Return (x, y) of the center of cell containing provided text 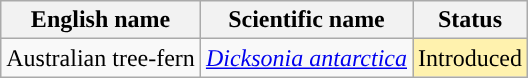
English name (101, 20)
Scientific name (306, 20)
Introduced (470, 58)
Australian tree-fern (101, 58)
Status (470, 20)
Dicksonia antarctica (306, 58)
